Identify which cell holds the provided text, then report its [x, y] central coordinate. 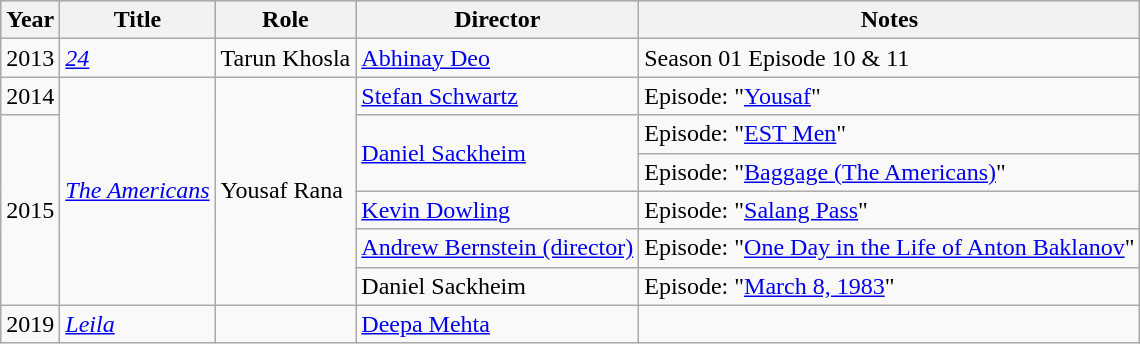
Season 01 Episode 10 & 11 [890, 58]
2015 [30, 210]
Episode: "March 8, 1983" [890, 286]
Deepa Mehta [498, 324]
2014 [30, 96]
24 [138, 58]
Stefan Schwartz [498, 96]
Tarun Khosla [286, 58]
Abhinay Deo [498, 58]
Yousaf Rana [286, 191]
Year [30, 20]
Episode: "One Day in the Life of Anton Baklanov" [890, 248]
2019 [30, 324]
Notes [890, 20]
Role [286, 20]
Andrew Bernstein (director) [498, 248]
Episode: "Salang Pass" [890, 210]
Episode: "Yousaf" [890, 96]
Director [498, 20]
2013 [30, 58]
Episode: "Baggage (The Americans)" [890, 172]
Episode: "EST Men" [890, 134]
Kevin Dowling [498, 210]
The Americans [138, 191]
Leila [138, 324]
Title [138, 20]
